Find where the given text appears and provide that cell's center as [X, Y] coordinate. 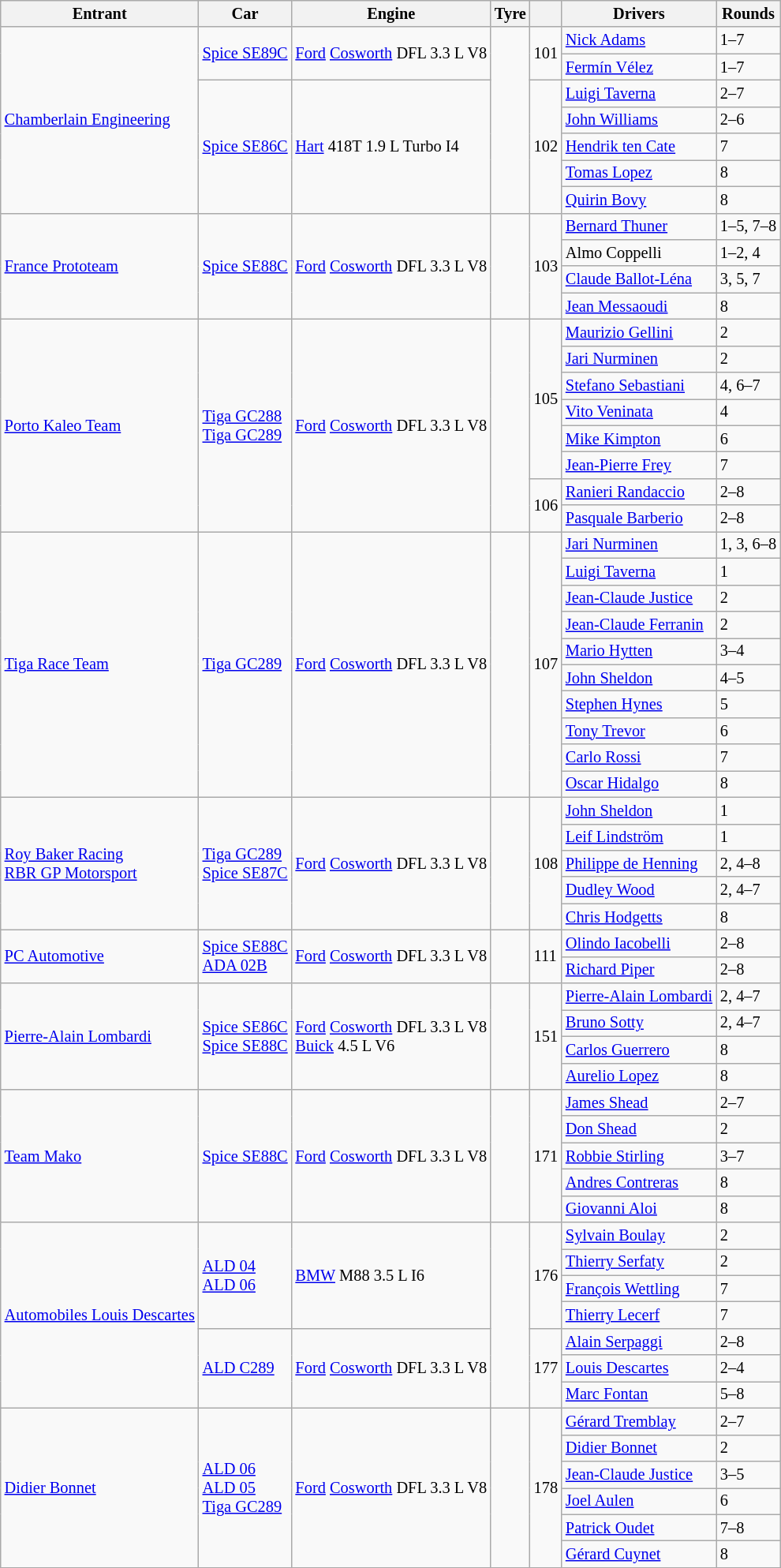
3, 5, 7 [748, 279]
106 [546, 505]
3–5 [748, 1474]
Jean Messaoudi [639, 306]
Ford Cosworth DFL 3.3 L V8Buick 4.5 L V6 [391, 1037]
1–2, 4 [748, 253]
Don Shead [639, 1129]
Pasquale Barberio [639, 518]
5–8 [748, 1394]
ALD 06ALD 05Tiga GC289 [245, 1488]
Joel Aulen [639, 1501]
Team Mako [99, 1155]
John Williams [639, 120]
Jean-Pierre Frey [639, 465]
Robbie Stirling [639, 1156]
101 [546, 54]
151 [546, 1037]
Aurelio Lopez [639, 1076]
4 [748, 412]
Andres Contreras [639, 1182]
Richard Piper [639, 970]
177 [546, 1368]
107 [546, 664]
James Shead [639, 1102]
Dudley Wood [639, 890]
BMW M88 3.5 L I6 [391, 1275]
Thierry Serfaty [639, 1262]
Claude Ballot-Léna [639, 279]
5 [748, 704]
Gérard Tremblay [639, 1421]
Sylvain Boulay [639, 1236]
France Prototeam [99, 267]
2, 4–8 [748, 863]
Chamberlain Engineering [99, 120]
Carlo Rossi [639, 758]
105 [546, 399]
1–5, 7–8 [748, 226]
Engine [391, 13]
Entrant [99, 13]
Spice SE89C [245, 54]
Thierry Lecerf [639, 1315]
Marc Fontan [639, 1394]
Spice SE86C [245, 146]
103 [546, 267]
108 [546, 863]
Alain Serpaggi [639, 1342]
Spice SE88CADA 02B [245, 956]
7–8 [748, 1528]
Carlos Guerrero [639, 1050]
François Wettling [639, 1289]
Tyre [510, 13]
102 [546, 146]
3–4 [748, 651]
Nick Adams [639, 40]
Patrick Oudet [639, 1528]
Ranieri Randaccio [639, 492]
Tiga GC289 [245, 664]
Mike Kimpton [639, 439]
Oscar Hidalgo [639, 784]
Tiga GC288Tiga GC289 [245, 425]
178 [546, 1488]
2–4 [748, 1368]
Drivers [639, 13]
Bruno Sotty [639, 1023]
Louis Descartes [639, 1368]
171 [546, 1155]
1, 3, 6–8 [748, 544]
Philippe de Henning [639, 863]
Mario Hytten [639, 651]
Automobiles Louis Descartes [99, 1315]
Stefano Sebastiani [639, 386]
Giovanni Aloi [639, 1209]
Tiga GC289Spice SE87C [245, 863]
Gérard Cuynet [639, 1554]
Rounds [748, 13]
Tomas Lopez [639, 173]
PC Automotive [99, 956]
Bernard Thuner [639, 226]
Maurizio Gellini [639, 332]
Chris Hodgetts [639, 917]
Fermín Vélez [639, 67]
4–5 [748, 678]
Stephen Hynes [639, 704]
3–7 [748, 1156]
ALD C289 [245, 1368]
Olindo Iacobelli [639, 943]
Quirin Bovy [639, 200]
176 [546, 1275]
Car [245, 13]
Roy Baker Racing RBR GP Motorsport [99, 863]
Tiga Race Team [99, 664]
Almo Coppelli [639, 253]
4, 6–7 [748, 386]
Tony Trevor [639, 731]
Porto Kaleo Team [99, 425]
ALD 04ALD 06 [245, 1275]
Hart 418T 1.9 L Turbo I4 [391, 146]
Leif Lindström [639, 837]
Vito Veninata [639, 412]
Spice SE86CSpice SE88C [245, 1037]
Hendrik ten Cate [639, 147]
2–6 [748, 120]
111 [546, 956]
Jean-Claude Ferranin [639, 624]
